For the text-containing cell, return its midpoint in (x, y) coordinate format. 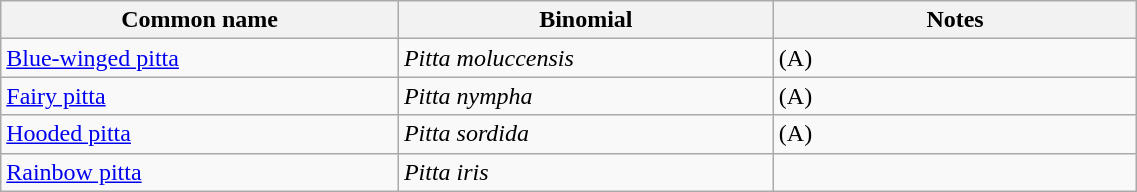
Pitta iris (586, 172)
Binomial (586, 20)
Pitta sordida (586, 134)
Fairy pitta (200, 96)
Hooded pitta (200, 134)
Pitta moluccensis (586, 58)
Notes (955, 20)
Blue-winged pitta (200, 58)
Pitta nympha (586, 96)
Common name (200, 20)
Rainbow pitta (200, 172)
